Scan for the cell matching the given text and deliver its [x, y] coordinate at center. 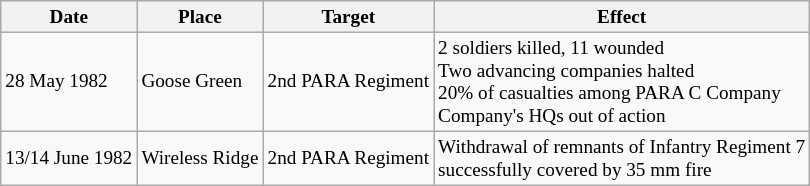
2 soldiers killed, 11 woundedTwo advancing companies halted20% of casualties among PARA C Company Company's HQs out of action [622, 82]
Target [348, 17]
13/14 June 1982 [69, 158]
Withdrawal of remnants of Infantry Regiment 7successfully covered by 35 mm fire [622, 158]
Date [69, 17]
Effect [622, 17]
Goose Green [200, 82]
Place [200, 17]
28 May 1982 [69, 82]
Wireless Ridge [200, 158]
